Scan for the cell matching the given text and deliver its [x, y] coordinate at center. 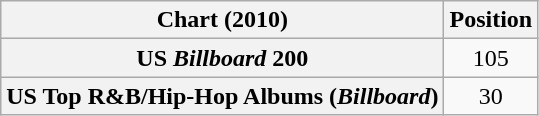
Position [491, 20]
30 [491, 96]
US Billboard 200 [222, 58]
105 [491, 58]
Chart (2010) [222, 20]
US Top R&B/Hip-Hop Albums (Billboard) [222, 96]
